Output the [x, y] coordinate of the center of the cell containing the given text.  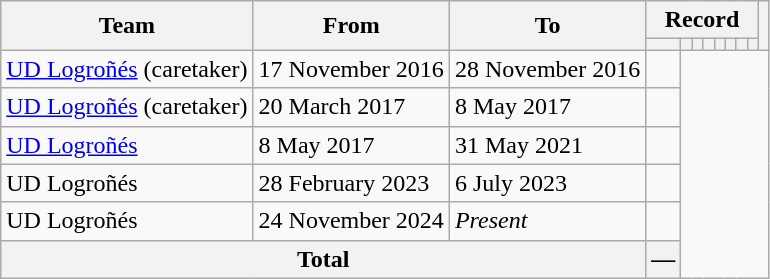
28 November 2016 [547, 69]
Team [127, 26]
Total [324, 259]
6 July 2023 [547, 183]
— [664, 259]
24 November 2024 [351, 221]
Present [547, 221]
17 November 2016 [351, 69]
Record [702, 20]
From [351, 26]
To [547, 26]
28 February 2023 [351, 183]
31 May 2021 [547, 145]
20 March 2017 [351, 107]
